Provide the [x, y] coordinate of the cell's center where the given text is located.  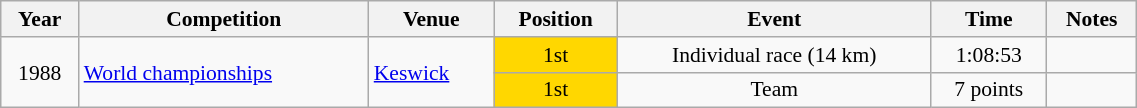
Team [774, 90]
Time [989, 19]
1988 [40, 72]
Event [774, 19]
1:08:53 [989, 55]
7 points [989, 90]
World championships [224, 72]
Year [40, 19]
Venue [432, 19]
Notes [1092, 19]
Position [556, 19]
Individual race (14 km) [774, 55]
Keswick [432, 72]
Competition [224, 19]
